Capture the cell that displays the provided text and extract its [X, Y] central coordinate. 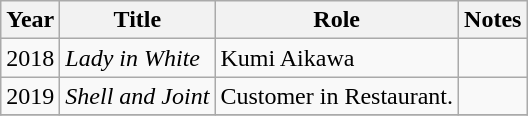
Title [138, 20]
Lady in White [138, 58]
Year [30, 20]
Notes [493, 20]
Kumi Aikawa [337, 58]
Customer in Restaurant. [337, 96]
Shell and Joint [138, 96]
2019 [30, 96]
2018 [30, 58]
Role [337, 20]
